Locate the cell with the specified text and output its (X, Y) center coordinate. 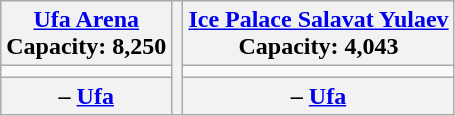
Ufa ArenaCapacity: 8,250 (86, 34)
Ice Palace Salavat YulaevCapacity: 4,043 (318, 34)
